Return [x, y] of the center of cell containing provided text 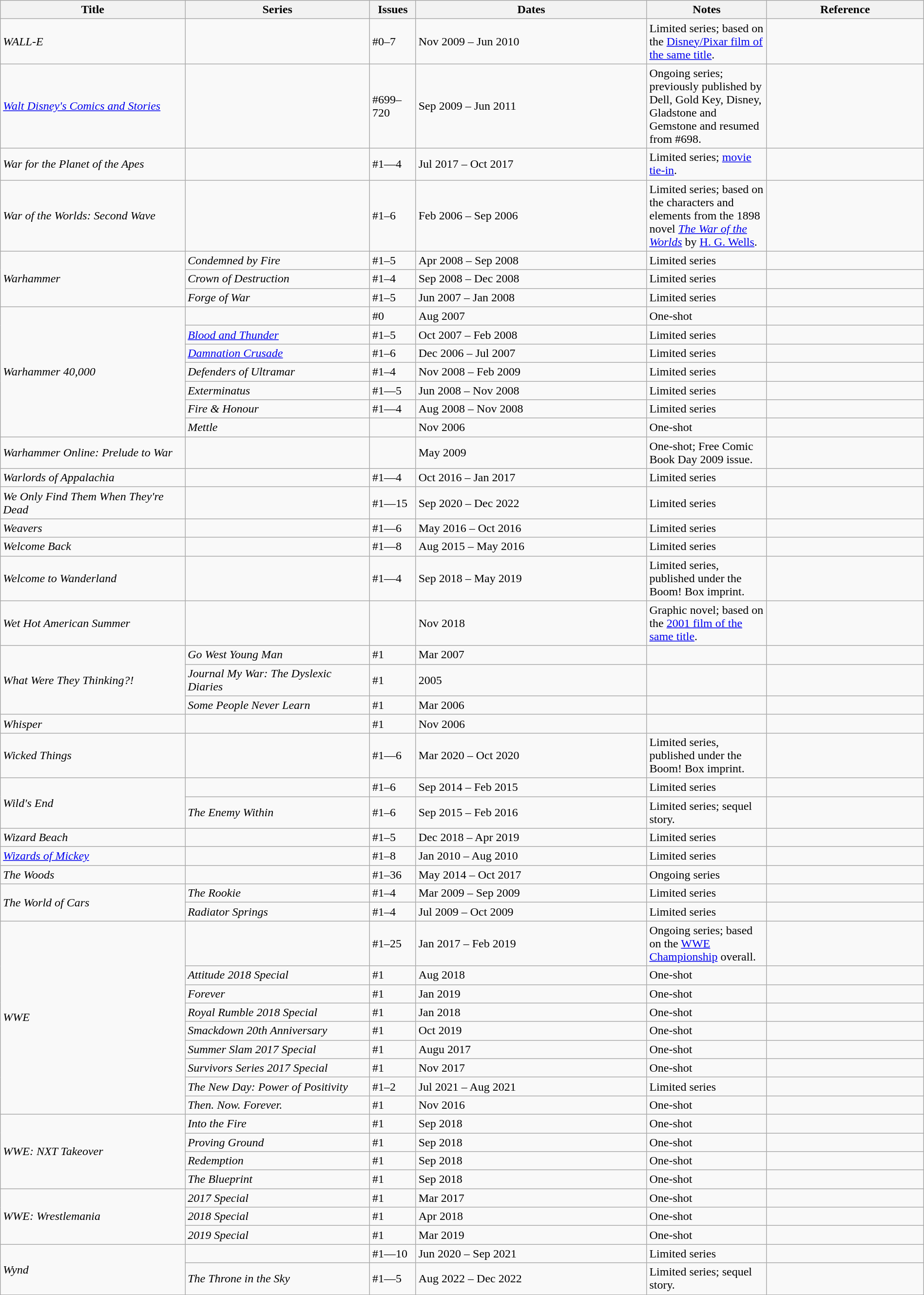
Sep 2009 – Jun 2011 [531, 106]
Royal Rumble 2018 Special [278, 1012]
Aug 2008 – Nov 2008 [531, 409]
Wicked Things [93, 755]
WWE [93, 1018]
Aug 2015 – May 2016 [531, 547]
Dates [531, 10]
Jul 2017 – Oct 2017 [531, 164]
2005 [531, 680]
Ongoing series; based on the WWE Championship overall. [707, 943]
Walt Disney's Comics and Stories [93, 106]
Oct 2019 [531, 1031]
WALL-E [93, 41]
Jan 2018 [531, 1012]
Wild's End [93, 803]
The Rookie [278, 893]
Jun 2020 – Sep 2021 [531, 1254]
Sep 2018 – May 2019 [531, 578]
The Blueprint [278, 1179]
Blood and Thunder [278, 334]
Jul 2009 – Oct 2009 [531, 912]
Jul 2021 – Aug 2021 [531, 1086]
Dec 2006 – Jul 2007 [531, 353]
Mar 2017 [531, 1198]
One-shot; Free Comic Book Day 2009 issue. [707, 452]
Apr 2008 – Sep 2008 [531, 260]
The Enemy Within [278, 812]
Welcome Back [93, 547]
Warhammer 40,000 [93, 372]
Summer Slam 2017 Special [278, 1049]
Then. Now. Forever. [278, 1105]
Into the Fire [278, 1123]
Fire & Honour [278, 409]
Nov 2018 [531, 623]
#1—15 [393, 503]
Nov 2009 – Jun 2010 [531, 41]
Oct 2007 – Feb 2008 [531, 334]
Mar 2006 [531, 705]
2017 Special [278, 1198]
Wizard Beach [93, 838]
Notes [707, 10]
Jan 2017 – Feb 2019 [531, 943]
Smackdown 20th Anniversary [278, 1031]
We Only Find Them When They're Dead [93, 503]
2019 Special [278, 1235]
WWE: Wrestlemania [93, 1217]
#0–7 [393, 41]
#0 [393, 316]
Crown of Destruction [278, 279]
Some People Never Learn [278, 705]
Series [278, 10]
May 2016 – Oct 2016 [531, 528]
#1–8 [393, 856]
#1—8 [393, 547]
Jun 2008 – Nov 2008 [531, 391]
Mettle [278, 428]
Ongoing series [707, 875]
Defenders of Ultramar [278, 372]
Forever [278, 994]
Attitude 2018 Special [278, 975]
Oct 2016 – Jan 2017 [531, 478]
Mar 2019 [531, 1235]
Jun 2007 – Jan 2008 [531, 297]
Aug 2007 [531, 316]
Whisper [93, 724]
Sep 2015 – Feb 2016 [531, 812]
Title [93, 10]
#1—10 [393, 1254]
Sep 2020 – Dec 2022 [531, 503]
Sep 2014 – Feb 2015 [531, 787]
Forge of War [278, 297]
Survivors Series 2017 Special [278, 1068]
#699–720 [393, 106]
Welcome to Wanderland [93, 578]
Dec 2018 – Apr 2019 [531, 838]
Wet Hot American Summer [93, 623]
Exterminatus [278, 391]
May 2009 [531, 452]
Redemption [278, 1161]
The World of Cars [93, 903]
Graphic novel; based on the 2001 film of the same title. [707, 623]
Mar 2007 [531, 655]
The Woods [93, 875]
War of the Worlds: Second Wave [93, 216]
WWE: NXT Takeover [93, 1151]
Aug 2022 – Dec 2022 [531, 1278]
Nov 2016 [531, 1105]
Ongoing series; previously published by Dell, Gold Key, Disney, Gladstone and Gemstone and resumed from #698. [707, 106]
Sep 2008 – Dec 2008 [531, 279]
What Were They Thinking?! [93, 680]
Go West Young Man [278, 655]
Warhammer [93, 279]
Damnation Crusade [278, 353]
Wynd [93, 1270]
Reference [845, 10]
Weavers [93, 528]
Limited series; based on the characters and elements from the 1898 novel The War of the Worlds by H. G. Wells. [707, 216]
Issues [393, 10]
Radiator Springs [278, 912]
Feb 2006 – Sep 2006 [531, 216]
2018 Special [278, 1217]
May 2014 – Oct 2017 [531, 875]
#1–2 [393, 1086]
Limited series; movie tie-in. [707, 164]
#1–25 [393, 943]
Nov 2008 – Feb 2009 [531, 372]
Aug 2018 [531, 975]
Nov 2017 [531, 1068]
Mar 2009 – Sep 2009 [531, 893]
The Throne in the Sky [278, 1278]
Augu 2017 [531, 1049]
Journal My War: The Dyslexic Diaries [278, 680]
Proving Ground [278, 1142]
Warhammer Online: Prelude to War [93, 452]
Wizards of Mickey [93, 856]
The New Day: Power of Positivity [278, 1086]
War for the Planet of the Apes [93, 164]
Apr 2018 [531, 1217]
Condemned by Fire [278, 260]
Jan 2010 – Aug 2010 [531, 856]
Mar 2020 – Oct 2020 [531, 755]
Jan 2019 [531, 994]
Warlords of Appalachia [93, 478]
#1–36 [393, 875]
Limited series; based on the Disney/Pixar film of the same title. [707, 41]
